Extract the (x, y) coordinate from the center of the cell holding the provided text.  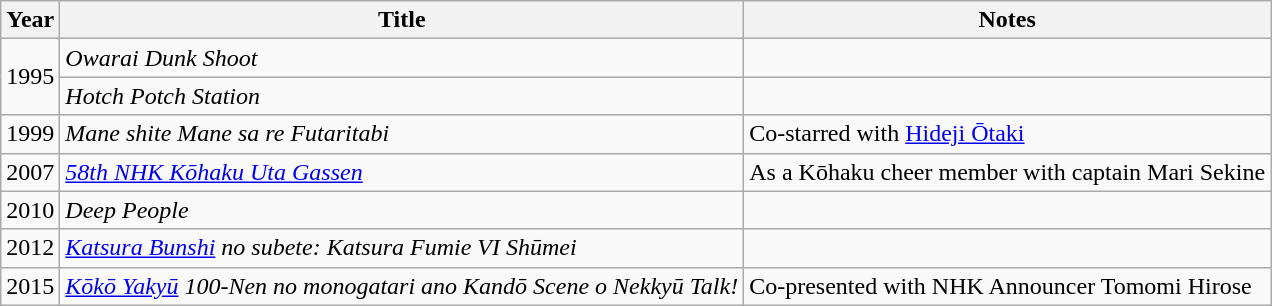
1995 (30, 77)
Notes (1008, 20)
2007 (30, 172)
2010 (30, 210)
Mane shite Mane sa re Futaritabi (402, 134)
Co-presented with NHK Announcer Tomomi Hirose (1008, 286)
Title (402, 20)
As a Kōhaku cheer member with captain Mari Sekine (1008, 172)
58th NHK Kōhaku Uta Gassen (402, 172)
Deep People (402, 210)
Katsura Bunshi no subete: Katsura Fumie VI Shūmei (402, 248)
Owarai Dunk Shoot (402, 58)
2015 (30, 286)
Co-starred with Hideji Ōtaki (1008, 134)
2012 (30, 248)
1999 (30, 134)
Year (30, 20)
Hotch Potch Station (402, 96)
Kōkō Yakyū 100-Nen no monogatari ano Kandō Scene o Nekkyū Talk! (402, 286)
